Return (x, y) of the center of cell containing provided text 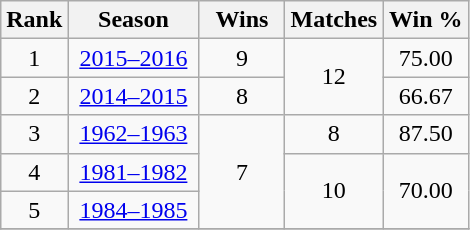
2 (34, 96)
70.00 (426, 191)
1962–1963 (134, 134)
Rank (34, 20)
87.50 (426, 134)
2014–2015 (134, 96)
75.00 (426, 58)
1981–1982 (134, 172)
1984–1985 (134, 210)
Win % (426, 20)
4 (34, 172)
5 (34, 210)
1 (34, 58)
Matches (334, 20)
2015–2016 (134, 58)
10 (334, 191)
66.67 (426, 96)
Wins (242, 20)
9 (242, 58)
Season (134, 20)
3 (34, 134)
7 (242, 172)
12 (334, 77)
